Provide the (X, Y) coordinate of the cell's center where the given text is located.  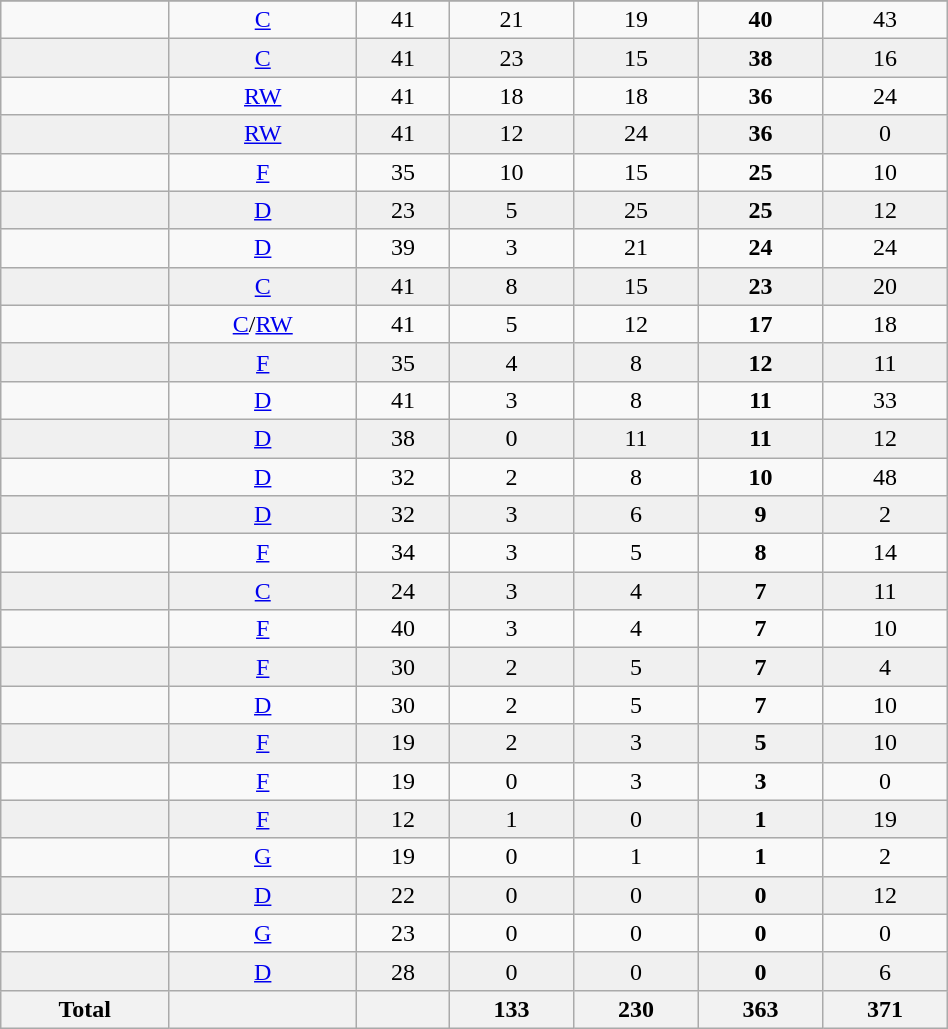
Total (85, 1009)
230 (636, 1009)
133 (511, 1009)
33 (886, 400)
34 (404, 553)
17 (760, 324)
363 (760, 1009)
43 (886, 20)
28 (404, 971)
C/RW (263, 324)
20 (886, 286)
9 (760, 515)
22 (404, 895)
14 (886, 553)
48 (886, 477)
16 (886, 58)
371 (886, 1009)
39 (404, 248)
